Capture the cell that displays the provided text and extract its [X, Y] central coordinate. 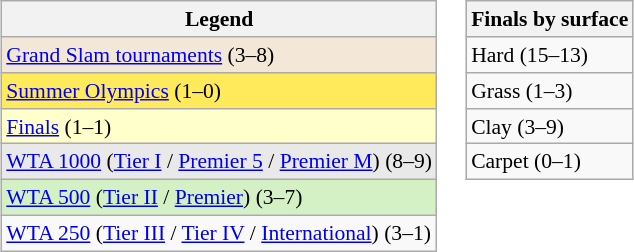
Carpet (0–1) [550, 162]
Finals by surface [550, 19]
WTA 1000 (Tier I / Premier 5 / Premier M) (8–9) [219, 162]
Hard (15–13) [550, 55]
Legend [219, 19]
Clay (3–9) [550, 126]
Summer Olympics (1–0) [219, 91]
WTA 250 (Tier III / Tier IV / International) (3–1) [219, 233]
Grass (1–3) [550, 91]
Finals (1–1) [219, 126]
WTA 500 (Tier II / Premier) (3–7) [219, 197]
Grand Slam tournaments (3–8) [219, 55]
